Return the (X, Y) coordinate for the center point of the cell that contains the specified text.  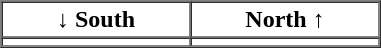
↓ South (96, 20)
North ↑ (284, 20)
